Provide the (x, y) coordinate of the cell's center where the given text is located.  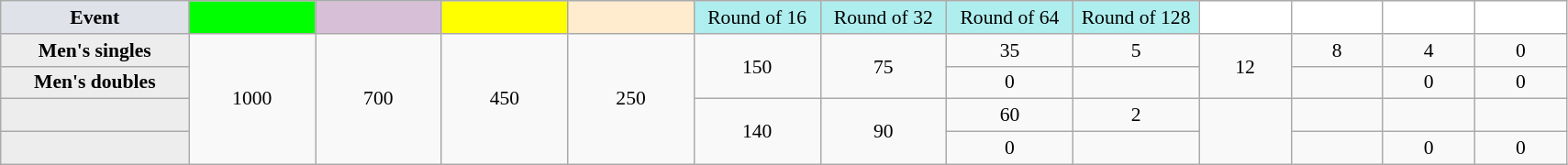
Men's doubles (95, 82)
Round of 32 (884, 17)
Round of 64 (1010, 17)
Round of 128 (1136, 17)
5 (1136, 50)
1000 (252, 99)
60 (1010, 115)
Round of 16 (757, 17)
90 (884, 132)
75 (884, 66)
35 (1010, 50)
Men's singles (95, 50)
4 (1429, 50)
8 (1337, 50)
Event (95, 17)
140 (757, 132)
12 (1245, 66)
700 (379, 99)
250 (631, 99)
2 (1136, 115)
450 (505, 99)
150 (757, 66)
